Return [x, y] of the center of cell containing provided text 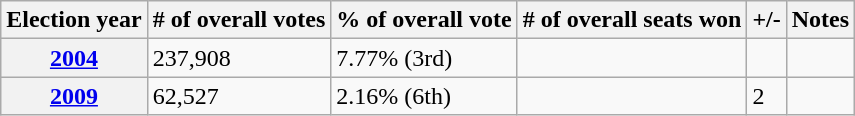
237,908 [239, 58]
# of overall seats won [632, 20]
2009 [74, 96]
% of overall vote [424, 20]
Election year [74, 20]
2.16% (6th) [424, 96]
+/- [766, 20]
2 [766, 96]
Notes [820, 20]
# of overall votes [239, 20]
62,527 [239, 96]
7.77% (3rd) [424, 58]
2004 [74, 58]
